Detect which cell encompasses the target text, then output its [x, y] center coordinate. 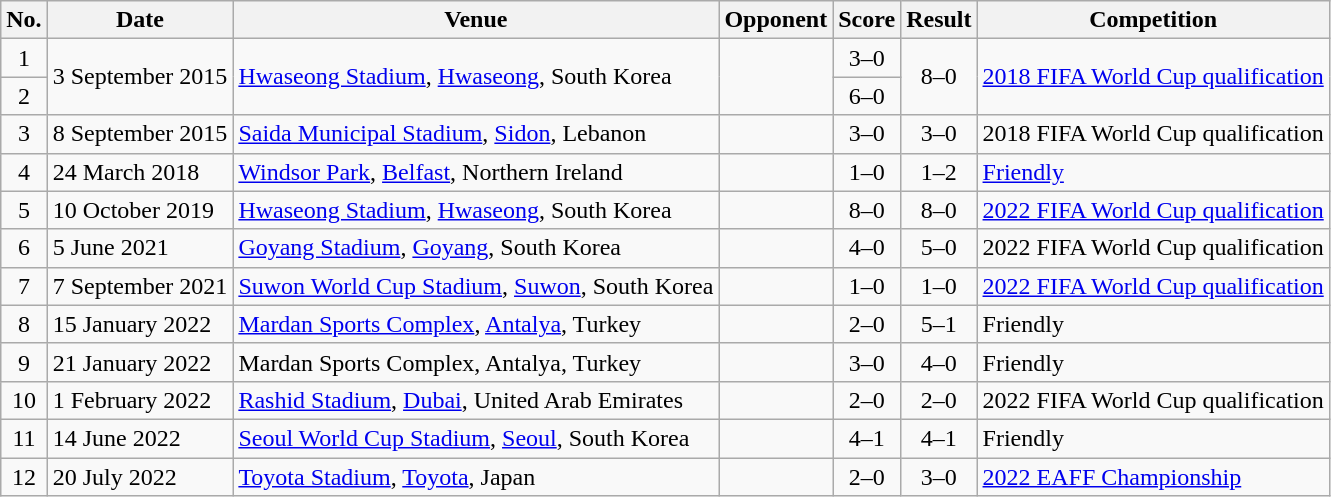
Score [867, 20]
Date [140, 20]
5–1 [939, 324]
1 [24, 58]
11 [24, 438]
1 February 2022 [140, 400]
10 October 2019 [140, 210]
24 March 2018 [140, 172]
Suwon World Cup Stadium, Suwon, South Korea [476, 286]
7 September 2021 [140, 286]
Goyang Stadium, Goyang, South Korea [476, 248]
4 [24, 172]
5 June 2021 [140, 248]
6–0 [867, 96]
5–0 [939, 248]
20 July 2022 [140, 477]
Venue [476, 20]
6 [24, 248]
2 [24, 96]
Saida Municipal Stadium, Sidon, Lebanon [476, 134]
Competition [1153, 20]
10 [24, 400]
8 [24, 324]
Opponent [776, 20]
Windsor Park, Belfast, Northern Ireland [476, 172]
14 June 2022 [140, 438]
7 [24, 286]
3 [24, 134]
No. [24, 20]
15 January 2022 [140, 324]
2022 EAFF Championship [1153, 477]
8 September 2015 [140, 134]
Rashid Stadium, Dubai, United Arab Emirates [476, 400]
21 January 2022 [140, 362]
1–2 [939, 172]
12 [24, 477]
Result [939, 20]
9 [24, 362]
Toyota Stadium, Toyota, Japan [476, 477]
Seoul World Cup Stadium, Seoul, South Korea [476, 438]
5 [24, 210]
3 September 2015 [140, 77]
